Detect which cell encompasses the target text, then output its [X, Y] center coordinate. 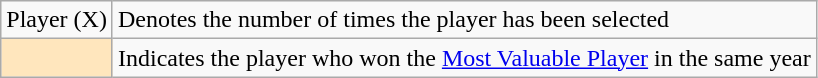
Player (X) [57, 20]
Indicates the player who won the Most Valuable Player in the same year [464, 58]
Denotes the number of times the player has been selected [464, 20]
